Search for the cell housing the specified text and yield its (x, y) center coordinate. 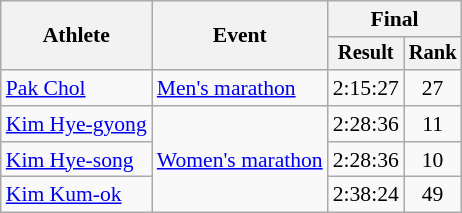
Final (395, 19)
27 (433, 88)
Kim Hye-song (76, 160)
2:15:27 (366, 88)
49 (433, 195)
11 (433, 124)
Result (366, 54)
Rank (433, 54)
Kim Kum-ok (76, 195)
Athlete (76, 36)
Event (240, 36)
Women's marathon (240, 160)
10 (433, 160)
Kim Hye-gyong (76, 124)
Pak Chol (76, 88)
Men's marathon (240, 88)
2:38:24 (366, 195)
